Identify which cell holds the provided text, then report its (x, y) central coordinate. 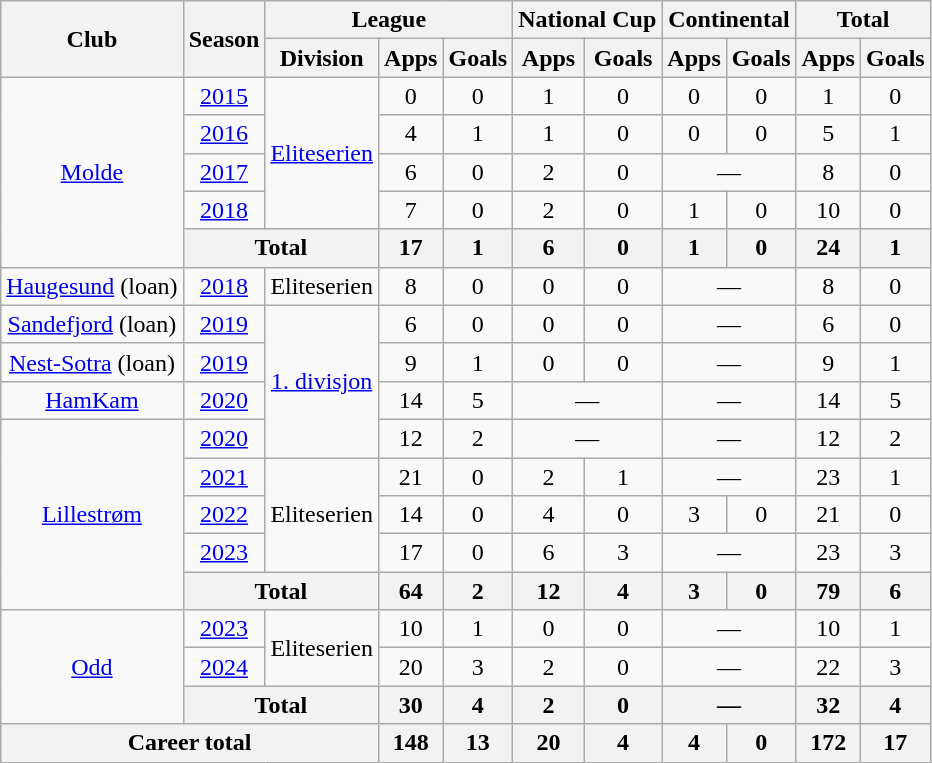
Club (92, 39)
2016 (224, 134)
7 (411, 210)
Molde (92, 172)
2015 (224, 96)
Division (322, 58)
League (389, 20)
Career total (190, 743)
HamKam (92, 400)
64 (411, 591)
Sandefjord (loan) (92, 324)
Lillestrøm (92, 514)
Haugesund (loan) (92, 286)
2024 (224, 667)
30 (411, 705)
148 (411, 743)
Nest-Sotra (loan) (92, 362)
Odd (92, 667)
79 (828, 591)
2017 (224, 172)
Season (224, 39)
Continental (729, 20)
172 (828, 743)
13 (478, 743)
32 (828, 705)
22 (828, 667)
2021 (224, 477)
2022 (224, 515)
National Cup (588, 20)
24 (828, 248)
1. divisjon (322, 381)
